Determine the (X, Y) coordinate at the center of the cell enclosing the given text.  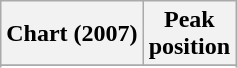
Chart (2007) (72, 34)
Peakposition (189, 34)
